Determine the [X, Y] coordinate at the center of the cell enclosing the given text.  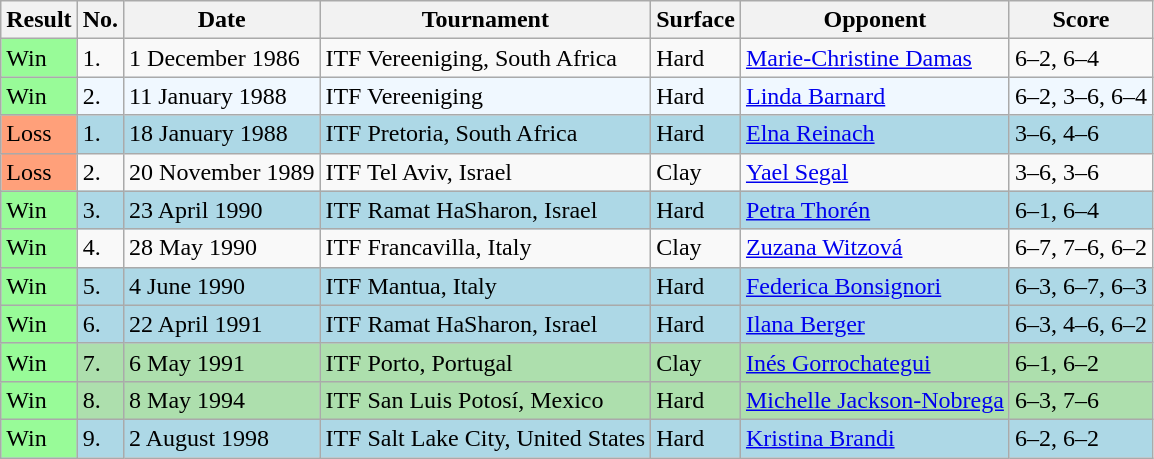
ITF Pretoria, South Africa [486, 134]
Kristina Brandi [874, 438]
Marie-Christine Damas [874, 58]
1 December 1986 [222, 58]
23 April 1990 [222, 210]
Surface [696, 20]
Petra Thorén [874, 210]
Result [39, 20]
6–3, 4–6, 6–2 [1080, 324]
6 May 1991 [222, 362]
3–6, 3–6 [1080, 172]
6–1, 6–4 [1080, 210]
No. [100, 20]
Opponent [874, 20]
8. [100, 400]
ITF Tel Aviv, Israel [486, 172]
Federica Bonsignori [874, 286]
6–1, 6–2 [1080, 362]
20 November 1989 [222, 172]
8 May 1994 [222, 400]
11 January 1988 [222, 96]
18 January 1988 [222, 134]
9. [100, 438]
ITF Mantua, Italy [486, 286]
6–2, 6–4 [1080, 58]
6–2, 6–2 [1080, 438]
5. [100, 286]
6–2, 3–6, 6–4 [1080, 96]
Yael Segal [874, 172]
ITF Vereeniging, South Africa [486, 58]
22 April 1991 [222, 324]
6. [100, 324]
4. [100, 248]
4 June 1990 [222, 286]
28 May 1990 [222, 248]
Tournament [486, 20]
3. [100, 210]
2 August 1998 [222, 438]
Score [1080, 20]
ITF Porto, Portugal [486, 362]
7. [100, 362]
ITF San Luis Potosí, Mexico [486, 400]
Michelle Jackson-Nobrega [874, 400]
Date [222, 20]
ITF Salt Lake City, United States [486, 438]
6–7, 7–6, 6–2 [1080, 248]
6–3, 6–7, 6–3 [1080, 286]
6–3, 7–6 [1080, 400]
Inés Gorrochategui [874, 362]
ITF Francavilla, Italy [486, 248]
ITF Vereeniging [486, 96]
Zuzana Witzová [874, 248]
3–6, 4–6 [1080, 134]
Linda Barnard [874, 96]
Elna Reinach [874, 134]
Ilana Berger [874, 324]
